Output the (x, y) coordinate of the center of the cell containing the given text.  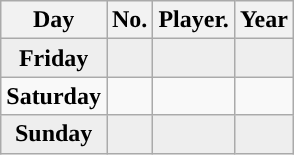
Saturday (54, 96)
Day (54, 20)
Sunday (54, 134)
Year (264, 20)
Friday (54, 58)
No. (129, 20)
Player. (194, 20)
